Scan for the cell matching the given text and deliver its [X, Y] coordinate at center. 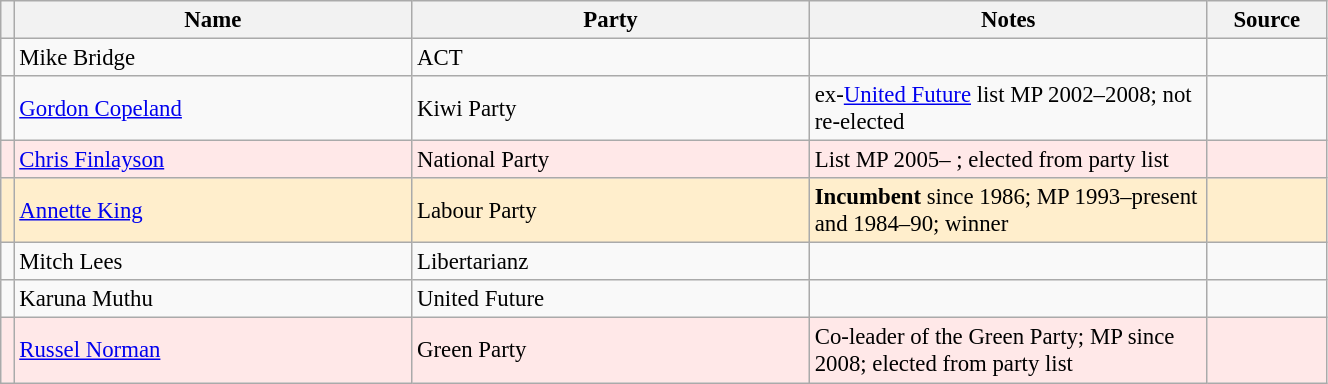
Name [213, 20]
United Future [611, 299]
Incumbent since 1986; MP 1993–present and 1984–90; winner [1008, 210]
Annette King [213, 210]
Kiwi Party [611, 108]
Libertarianz [611, 262]
Source [1266, 20]
Mitch Lees [213, 262]
Party [611, 20]
National Party [611, 160]
List MP 2005– ; elected from party list [1008, 160]
Labour Party [611, 210]
ex-United Future list MP 2002–2008; not re-elected [1008, 108]
Chris Finlayson [213, 160]
Gordon Copeland [213, 108]
Russel Norman [213, 350]
ACT [611, 58]
Mike Bridge [213, 58]
Karuna Muthu [213, 299]
Green Party [611, 350]
Notes [1008, 20]
Co-leader of the Green Party; MP since 2008; elected from party list [1008, 350]
